For the text-containing cell, return its midpoint in [x, y] coordinate format. 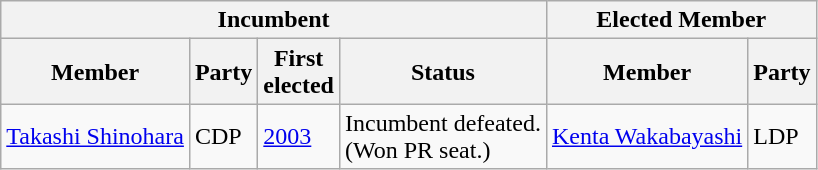
Kenta Wakabayashi [646, 136]
Elected Member [681, 20]
Incumbent defeated.(Won PR seat.) [442, 136]
2003 [299, 136]
Firstelected [299, 72]
LDP [782, 136]
Takashi Shinohara [96, 136]
Incumbent [274, 20]
CDP [223, 136]
Status [442, 72]
